Detect which cell encompasses the target text, then output its [x, y] center coordinate. 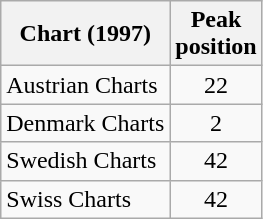
Peakposition [216, 34]
Swedish Charts [86, 161]
Denmark Charts [86, 123]
Chart (1997) [86, 34]
Swiss Charts [86, 199]
Austrian Charts [86, 85]
2 [216, 123]
22 [216, 85]
